Provide the (X, Y) coordinate of the cell's center where the given text is located.  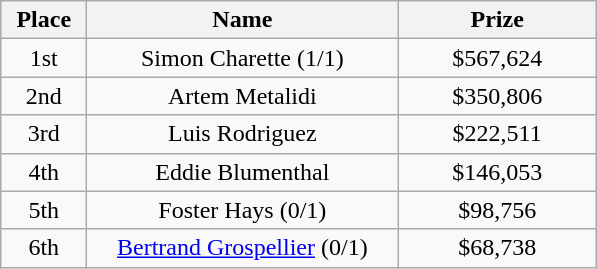
$567,624 (498, 58)
Luis Rodriguez (242, 134)
3rd (44, 134)
$146,053 (498, 172)
Foster Hays (0/1) (242, 210)
4th (44, 172)
$98,756 (498, 210)
$222,511 (498, 134)
Place (44, 20)
$68,738 (498, 248)
$350,806 (498, 96)
Simon Charette (1/1) (242, 58)
Eddie Blumenthal (242, 172)
Prize (498, 20)
5th (44, 210)
Artem Metalidi (242, 96)
2nd (44, 96)
1st (44, 58)
6th (44, 248)
Name (242, 20)
Bertrand Grospellier (0/1) (242, 248)
